Return the [X, Y] coordinate for the center point of the cell that contains the specified text.  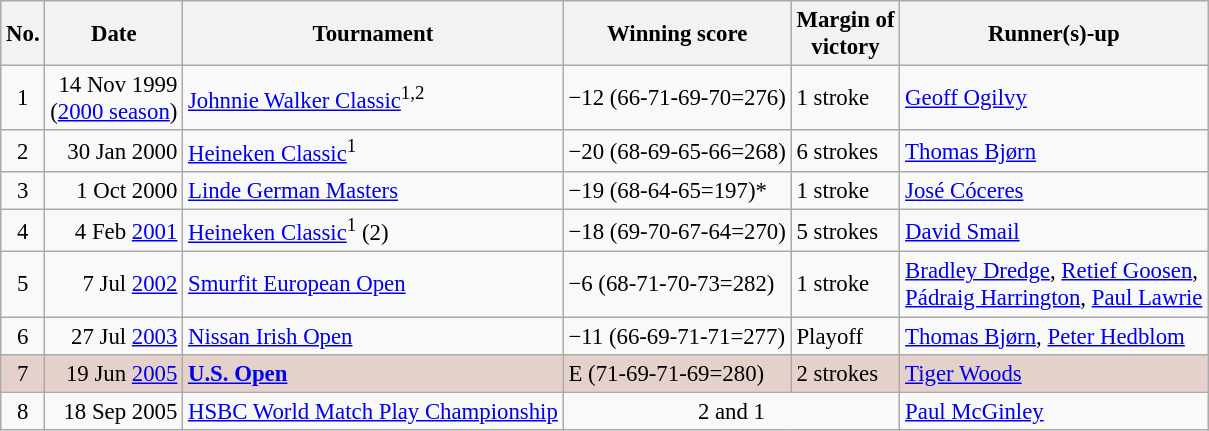
E (71-69-71-69=280) [677, 373]
14 Nov 1999(2000 season) [114, 98]
−20 (68-69-65-66=268) [677, 151]
David Smail [1054, 231]
1 Oct 2000 [114, 191]
−6 (68-71-70-73=282) [677, 284]
Smurfit European Open [373, 284]
Bradley Dredge, Retief Goosen, Pádraig Harrington, Paul Lawrie [1054, 284]
6 [23, 336]
Margin ofvictory [846, 34]
27 Jul 2003 [114, 336]
José Cóceres [1054, 191]
Thomas Bjørn, Peter Hedblom [1054, 336]
2 strokes [846, 373]
HSBC World Match Play Championship [373, 411]
Paul McGinley [1054, 411]
−12 (66-71-69-70=276) [677, 98]
8 [23, 411]
2 and 1 [732, 411]
19 Jun 2005 [114, 373]
Nissan Irish Open [373, 336]
−19 (68-64-65=197)* [677, 191]
−18 (69-70-67-64=270) [677, 231]
Heineken Classic1 [373, 151]
Tiger Woods [1054, 373]
Linde German Masters [373, 191]
18 Sep 2005 [114, 411]
No. [23, 34]
7 Jul 2002 [114, 284]
Date [114, 34]
Johnnie Walker Classic1,2 [373, 98]
3 [23, 191]
5 strokes [846, 231]
Runner(s)-up [1054, 34]
4 [23, 231]
Winning score [677, 34]
Playoff [846, 336]
6 strokes [846, 151]
Geoff Ogilvy [1054, 98]
Thomas Bjørn [1054, 151]
7 [23, 373]
U.S. Open [373, 373]
1 [23, 98]
Tournament [373, 34]
−11 (66-69-71-71=277) [677, 336]
Heineken Classic1 (2) [373, 231]
2 [23, 151]
5 [23, 284]
30 Jan 2000 [114, 151]
4 Feb 2001 [114, 231]
